Search for the cell housing the specified text and yield its (X, Y) center coordinate. 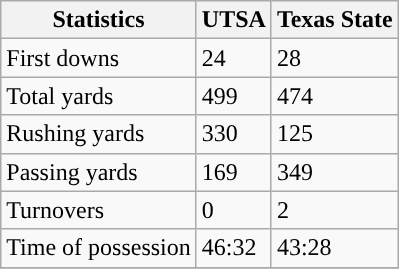
169 (234, 172)
125 (334, 134)
Rushing yards (99, 134)
Total yards (99, 96)
24 (234, 58)
Time of possession (99, 248)
First downs (99, 58)
474 (334, 96)
Statistics (99, 20)
499 (234, 96)
46:32 (234, 248)
28 (334, 58)
0 (234, 210)
Passing yards (99, 172)
2 (334, 210)
Turnovers (99, 210)
UTSA (234, 20)
330 (234, 134)
43:28 (334, 248)
Texas State (334, 20)
349 (334, 172)
